Return the [X, Y] coordinate for the center point of the cell that contains the specified text.  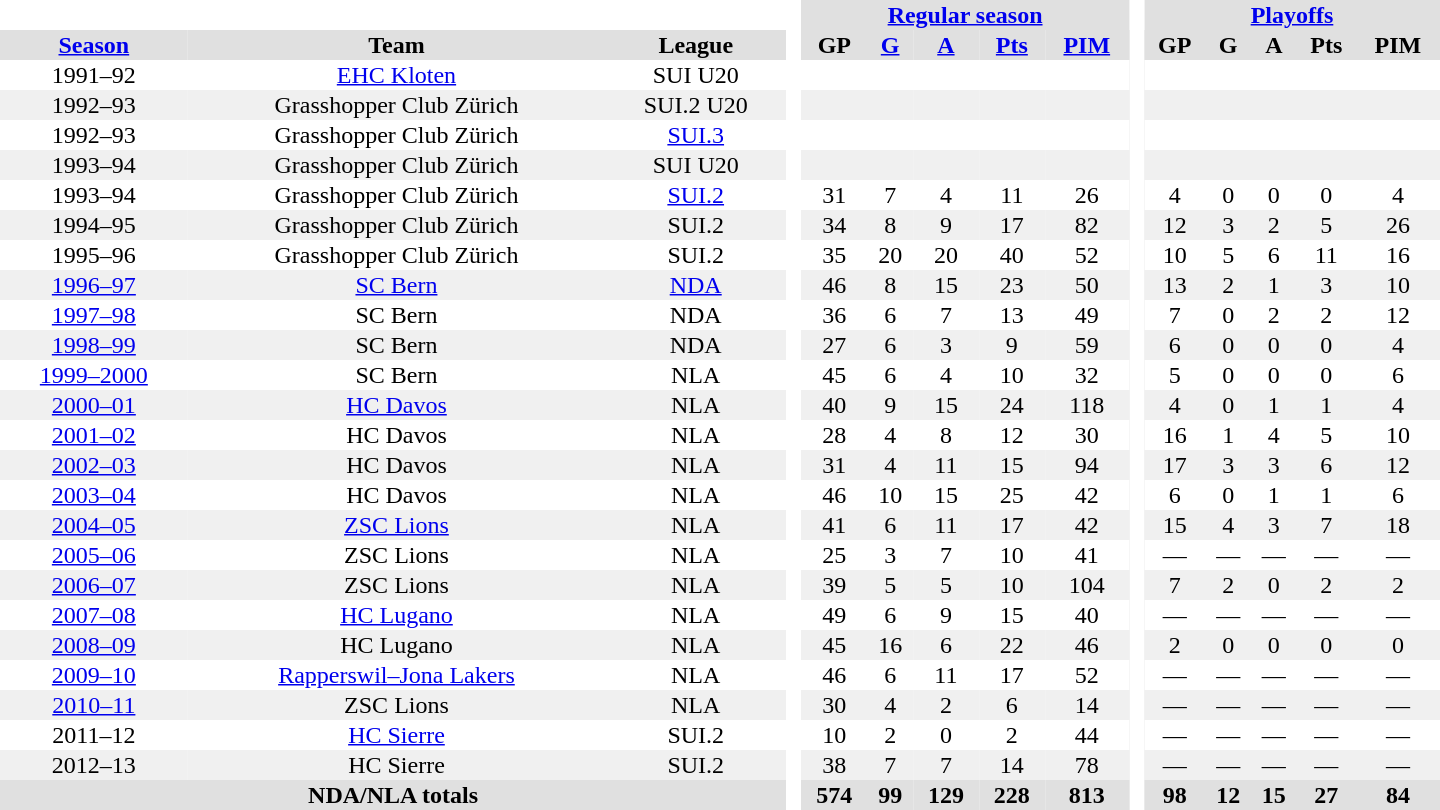
28 [834, 435]
24 [1012, 405]
2002–03 [94, 465]
Playoffs [1292, 15]
98 [1174, 795]
2001–02 [94, 435]
2004–05 [94, 525]
2012–13 [94, 765]
1996–97 [94, 285]
35 [834, 255]
34 [834, 225]
44 [1087, 735]
2008–09 [94, 645]
2011–12 [94, 735]
2006–07 [94, 585]
104 [1087, 585]
2009–10 [94, 675]
129 [946, 795]
1999–2000 [94, 375]
2000–01 [94, 405]
23 [1012, 285]
78 [1087, 765]
1997–98 [94, 315]
36 [834, 315]
1994–95 [94, 225]
League [696, 45]
38 [834, 765]
2007–08 [94, 615]
32 [1087, 375]
50 [1087, 285]
SUI.2 U20 [696, 105]
99 [890, 795]
118 [1087, 405]
Regular season [964, 15]
EHC Kloten [397, 75]
18 [1398, 525]
1998–99 [94, 345]
82 [1087, 225]
84 [1398, 795]
NDA/NLA totals [393, 795]
SUI.3 [696, 135]
228 [1012, 795]
1995–96 [94, 255]
1991–92 [94, 75]
2005–06 [94, 555]
813 [1087, 795]
2003–04 [94, 495]
22 [1012, 645]
94 [1087, 465]
39 [834, 585]
Team [397, 45]
574 [834, 795]
2010–11 [94, 705]
Season [94, 45]
Rapperswil–Jona Lakers [397, 675]
59 [1087, 345]
